Return (x, y) of the center of cell containing provided text 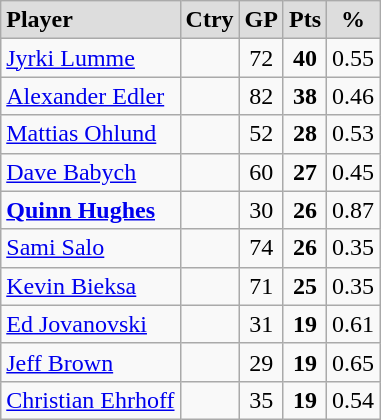
Alexander Edler (90, 96)
% (354, 20)
0.65 (354, 362)
71 (261, 286)
52 (261, 134)
29 (261, 362)
28 (304, 134)
0.87 (354, 210)
Quinn Hughes (90, 210)
27 (304, 172)
0.53 (354, 134)
0.46 (354, 96)
0.54 (354, 400)
38 (304, 96)
Kevin Bieksa (90, 286)
GP (261, 20)
Sami Salo (90, 248)
40 (304, 58)
Christian Ehrhoff (90, 400)
Ctry (210, 20)
Pts (304, 20)
60 (261, 172)
25 (304, 286)
Player (90, 20)
31 (261, 324)
82 (261, 96)
0.45 (354, 172)
Ed Jovanovski (90, 324)
Mattias Ohlund (90, 134)
Dave Babych (90, 172)
0.61 (354, 324)
30 (261, 210)
74 (261, 248)
35 (261, 400)
Jeff Brown (90, 362)
72 (261, 58)
0.55 (354, 58)
Jyrki Lumme (90, 58)
